Identify which cell holds the provided text, then report its [X, Y] central coordinate. 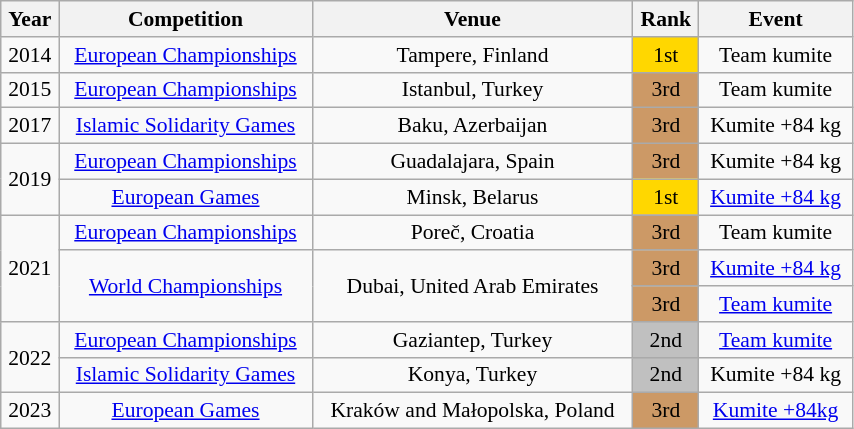
Guadalajara, Spain [472, 162]
Minsk, Belarus [472, 197]
2023 [30, 411]
2015 [30, 90]
Kraków and Małopolska, Poland [472, 411]
Gaziantep, Turkey [472, 340]
Kumite +84kg [776, 411]
Venue [472, 19]
2022 [30, 358]
Year [30, 19]
Rank [666, 19]
Tampere, Finland [472, 55]
Dubai, United Arab Emirates [472, 286]
Event [776, 19]
Poreč, Croatia [472, 233]
World Championships [186, 286]
2014 [30, 55]
2017 [30, 126]
Baku, Azerbaijan [472, 126]
Competition [186, 19]
Konya, Turkey [472, 375]
Istanbul, Turkey [472, 90]
2019 [30, 180]
2021 [30, 268]
